Return (X, Y) of the center of cell containing provided text 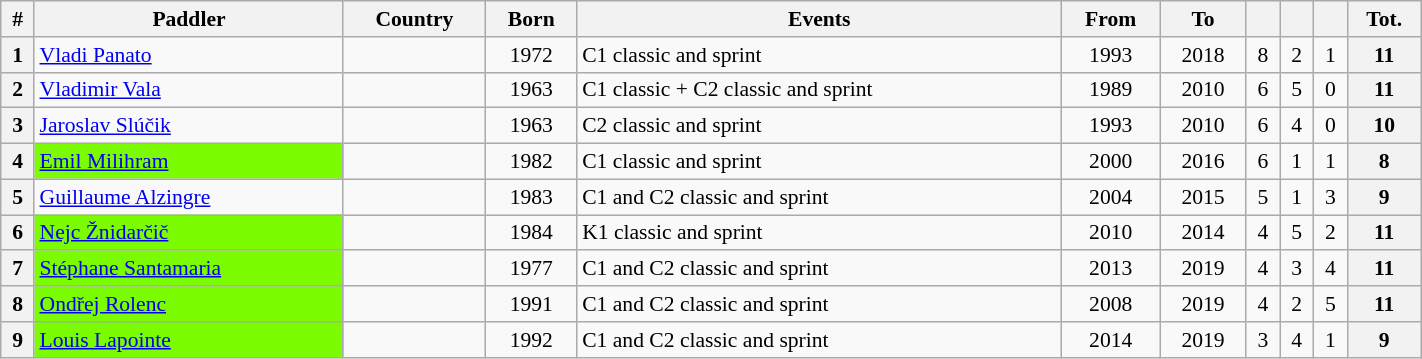
Events (819, 19)
2008 (1110, 304)
1977 (531, 269)
Louis Lapointe (188, 340)
7 (18, 269)
Ondřej Rolenc (188, 304)
From (1110, 19)
1984 (531, 233)
# (18, 19)
Country (414, 19)
2004 (1110, 197)
Stéphane Santamaria (188, 269)
C2 classic and sprint (819, 126)
1991 (531, 304)
Born (531, 19)
10 (1384, 126)
Nejc Žnidarčič (188, 233)
Jaroslav Slúčik (188, 126)
Paddler (188, 19)
1992 (531, 340)
K1 classic and sprint (819, 233)
1972 (531, 55)
Vladimir Vala (188, 90)
Vladi Panato (188, 55)
2000 (1110, 162)
C1 classic + C2 classic and sprint (819, 90)
Guillaume Alzingre (188, 197)
Tot. (1384, 19)
2018 (1203, 55)
To (1203, 19)
2013 (1110, 269)
Emil Milihram (188, 162)
2015 (1203, 197)
2016 (1203, 162)
1989 (1110, 90)
1982 (531, 162)
1983 (531, 197)
